Provide the [x, y] coordinate of the cell's center where the given text is located.  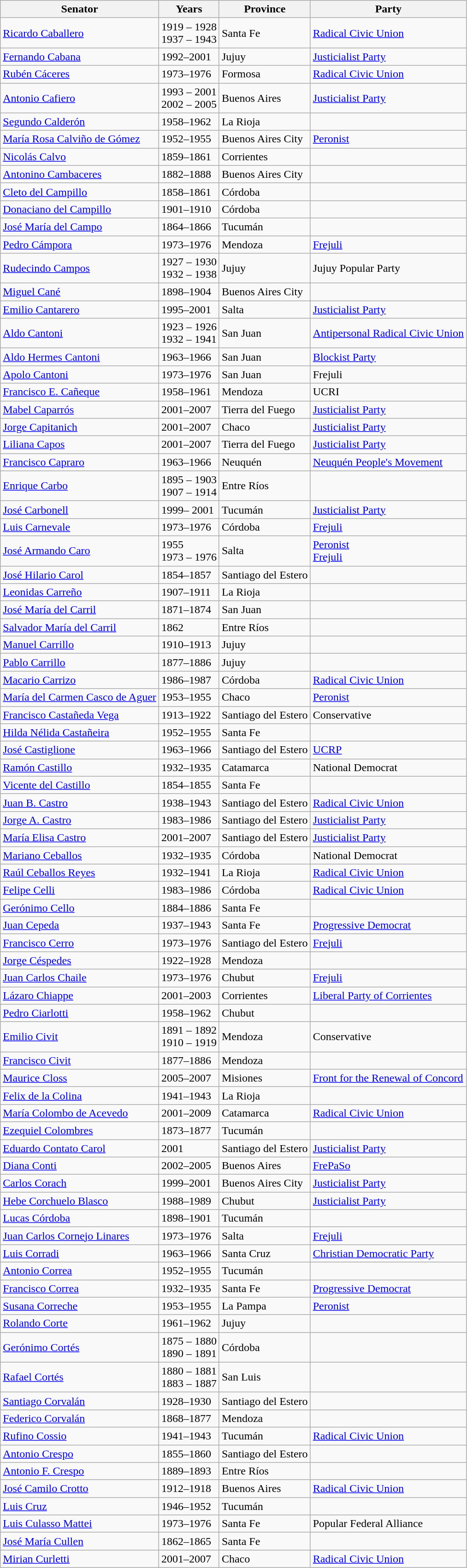
Jujuy Popular Party [388, 268]
Antonio F. Crespo [80, 1471]
UCRP [388, 750]
Front for the Renewal of Concord [388, 1078]
1988–1989 [189, 1201]
Luis Carnevale [80, 527]
1927 – 19301932 – 1938 [189, 268]
Federico Corvalán [80, 1418]
Mariano Ceballos [80, 855]
19551973 – 1976 [189, 551]
1871–1874 [189, 610]
1986–1987 [189, 680]
Lucas Córdoba [80, 1218]
1854–1855 [189, 785]
2001 [189, 1148]
Enrique Carbo [80, 486]
Neuquén [265, 462]
2005–2007 [189, 1078]
Luis Cruz [80, 1506]
1922–1928 [189, 960]
2002–2005 [189, 1166]
Gerónimo Cortés [80, 1347]
José Hilario Carol [80, 574]
José María del Campo [80, 227]
1891 – 18921910 – 1919 [189, 1036]
Pedro Ciarlotti [80, 1013]
José María del Carril [80, 610]
1999–2001 [189, 1183]
1898–1904 [189, 292]
Maurice Closs [80, 1078]
Antonino Cambaceres [80, 174]
1889–1893 [189, 1471]
1862–1865 [189, 1541]
1999– 2001 [189, 509]
1938–1943 [189, 802]
PeronistFrejuli [388, 551]
Felix de la Colina [80, 1095]
1961–1962 [189, 1323]
Emilio Cantarero [80, 310]
Diana Conti [80, 1166]
Raúl Ceballos Reyes [80, 873]
Misiones [265, 1078]
1907–1911 [189, 592]
Rafael Cortés [80, 1377]
Mabel Caparrós [80, 410]
Gerónimo Cello [80, 908]
1873–1877 [189, 1130]
Ezequiel Colombres [80, 1130]
1898–1901 [189, 1218]
Pablo Carrillo [80, 662]
Antonio Cafiero [80, 98]
La Pampa [265, 1306]
Francisco Cerro [80, 943]
Nicolás Calvo [80, 157]
Blockist Party [388, 357]
1912–1918 [189, 1489]
Fernando Cabana [80, 57]
Francisco Capraro [80, 462]
José Armando Caro [80, 551]
1859–1861 [189, 157]
Ramón Castillo [80, 767]
UCRI [388, 392]
Ricardo Caballero [80, 33]
1884–1886 [189, 908]
José Castiglione [80, 750]
1913–1922 [189, 715]
1958–1961 [189, 392]
Antipersonal Radical Civic Union [388, 333]
Rolando Corte [80, 1323]
Aldo Hermes Cantoni [80, 357]
Liliana Capos [80, 445]
Antonio Correa [80, 1271]
Senator [80, 9]
Formosa [265, 74]
1864–1866 [189, 227]
Antonio Crespo [80, 1453]
Francisco Civit [80, 1060]
Popular Federal Alliance [388, 1524]
José Carbonell [80, 509]
1993 – 20012002 – 2005 [189, 98]
1919 – 19281937 – 1943 [189, 33]
1895 – 19031907 – 1914 [189, 486]
1928–1930 [189, 1401]
Hilda Nélida Castañeira [80, 732]
Macario Carrizo [80, 680]
1901–1910 [189, 209]
Hebe Corchuelo Blasco [80, 1201]
Miguel Cané [80, 292]
1923 – 19261932 – 1941 [189, 333]
Leonidas Carreño [80, 592]
Vicente del Castillo [80, 785]
Santiago Corvalán [80, 1401]
Neuquén People's Movement [388, 462]
María Rosa Calviño de Gómez [80, 139]
1880 – 18811883 – 1887 [189, 1377]
1992–2001 [189, 57]
1937–1943 [189, 925]
San Luis [265, 1377]
Eduardo Contato Carol [80, 1148]
Carlos Corach [80, 1183]
Pedro Cámpora [80, 245]
Rufino Cossio [80, 1436]
Cleto del Campillo [80, 192]
1946–1952 [189, 1506]
1932–1941 [189, 873]
Aldo Cantoni [80, 333]
Francisco E. Cañeque [80, 392]
Emilio Civit [80, 1036]
Juan Cepeda [80, 925]
Juan Carlos Chaile [80, 978]
1862 [189, 627]
Province [265, 9]
Mirian Curletti [80, 1559]
Juan B. Castro [80, 802]
Luis Culasso Mattei [80, 1524]
Francisco Castañeda Vega [80, 715]
Segundo Calderón [80, 122]
1882–1888 [189, 174]
María Colombo de Acevedo [80, 1113]
1854–1857 [189, 574]
1995–2001 [189, 310]
José María Cullen [80, 1541]
Lázaro Chiappe [80, 995]
Rubén Cáceres [80, 74]
Donaciano del Campillo [80, 209]
Rudecindo Campos [80, 268]
2001–2003 [189, 995]
Juan Carlos Cornejo Linares [80, 1236]
Christian Democratic Party [388, 1253]
Liberal Party of Corrientes [388, 995]
Felipe Celli [80, 890]
Luis Corradi [80, 1253]
FrePaSo [388, 1166]
Years [189, 9]
María Elisa Castro [80, 837]
Jorge Céspedes [80, 960]
Manuel Carrillo [80, 645]
Susana Correche [80, 1306]
Jorge A. Castro [80, 820]
María del Carmen Casco de Aguer [80, 697]
Francisco Correa [80, 1288]
José Camilo Crotto [80, 1489]
1868–1877 [189, 1418]
1855–1860 [189, 1453]
Santa Cruz [265, 1253]
2001–2009 [189, 1113]
Jorge Capitanich [80, 427]
1875 – 18801890 – 1891 [189, 1347]
Salvador María del Carril [80, 627]
1910–1913 [189, 645]
Apolo Cantoni [80, 374]
1858–1861 [189, 192]
Party [388, 9]
